For the text-containing cell, return its midpoint in [x, y] coordinate format. 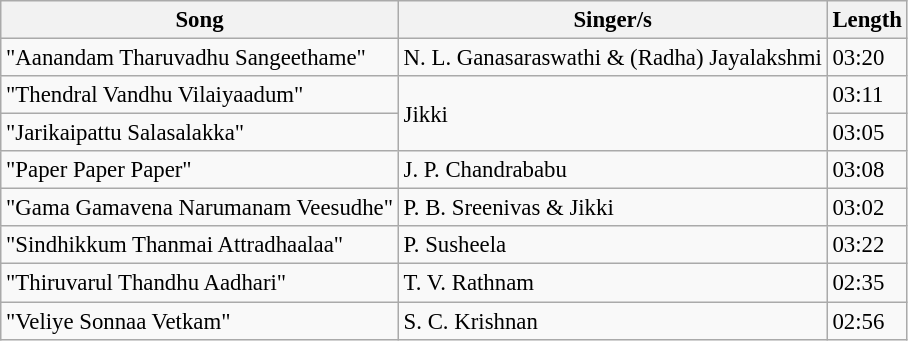
Length [867, 20]
Singer/s [612, 20]
P. B. Sreenivas & Jikki [612, 208]
"Gama Gamavena Narumanam Veesudhe" [200, 208]
02:56 [867, 321]
"Thendral Vandhu Vilaiyaadum" [200, 95]
03:05 [867, 133]
"Veliye Sonnaa Vetkam" [200, 321]
Jikki [612, 114]
03:11 [867, 95]
"Aanandam Tharuvadhu Sangeethame" [200, 58]
"Thiruvarul Thandhu Aadhari" [200, 283]
N. L. Ganasaraswathi & (Radha) Jayalakshmi [612, 58]
"Jarikaipattu Salasalakka" [200, 133]
03:22 [867, 245]
"Sindhikkum Thanmai Attradhaalaa" [200, 245]
03:20 [867, 58]
02:35 [867, 283]
"Paper Paper Paper" [200, 170]
S. C. Krishnan [612, 321]
J. P. Chandrababu [612, 170]
T. V. Rathnam [612, 283]
03:08 [867, 170]
03:02 [867, 208]
P. Susheela [612, 245]
Song [200, 20]
